From the cell containing the given text, extract its center point as (x, y) coordinate. 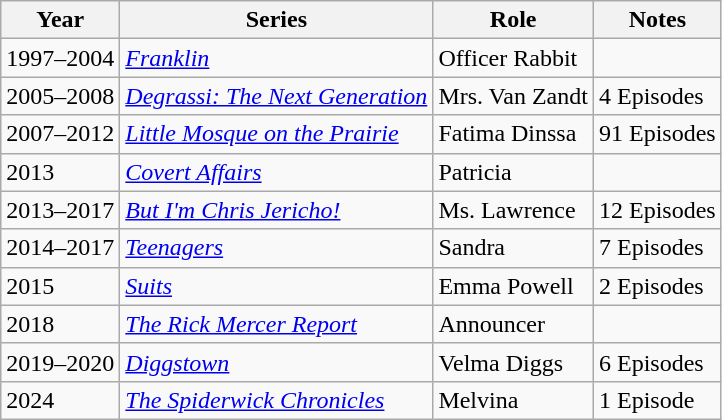
2018 (60, 324)
The Rick Mercer Report (276, 324)
Suits (276, 286)
Degrassi: The Next Generation (276, 96)
2014–2017 (60, 248)
The Spiderwick Chronicles (276, 400)
91 Episodes (657, 134)
4 Episodes (657, 96)
Series (276, 20)
Emma Powell (514, 286)
2013 (60, 172)
2019–2020 (60, 362)
Mrs. Van Zandt (514, 96)
Covert Affairs (276, 172)
Notes (657, 20)
Diggstown (276, 362)
Velma Diggs (514, 362)
1 Episode (657, 400)
2013–2017 (60, 210)
2 Episodes (657, 286)
2007–2012 (60, 134)
Year (60, 20)
1997–2004 (60, 58)
Teenagers (276, 248)
But I'm Chris Jericho! (276, 210)
Melvina (514, 400)
Ms. Lawrence (514, 210)
Patricia (514, 172)
2005–2008 (60, 96)
2015 (60, 286)
Franklin (276, 58)
Role (514, 20)
6 Episodes (657, 362)
Fatima Dinssa (514, 134)
Officer Rabbit (514, 58)
2024 (60, 400)
7 Episodes (657, 248)
Sandra (514, 248)
Announcer (514, 324)
12 Episodes (657, 210)
Little Mosque on the Prairie (276, 134)
